For the text-containing cell, return its midpoint in (X, Y) coordinate format. 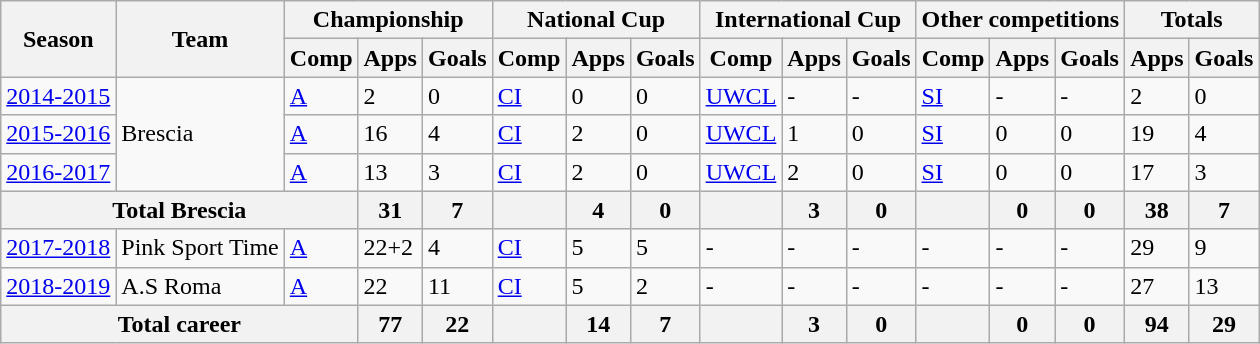
2018-2019 (58, 286)
2016-2017 (58, 172)
Total career (180, 324)
77 (390, 324)
2014-2015 (58, 96)
Pink Sport Time (200, 248)
16 (390, 134)
Championship (388, 20)
11 (457, 286)
Other competitions (1020, 20)
Totals (1192, 20)
A.S Roma (200, 286)
Brescia (200, 134)
31 (390, 210)
9 (1224, 248)
International Cup (808, 20)
14 (598, 324)
Total Brescia (180, 210)
National Cup (596, 20)
2017-2018 (58, 248)
Team (200, 39)
22+2 (390, 248)
17 (1157, 172)
2015-2016 (58, 134)
1 (814, 134)
Season (58, 39)
38 (1157, 210)
19 (1157, 134)
27 (1157, 286)
94 (1157, 324)
